Determine the (X, Y) coordinate at the center of the cell enclosing the given text.  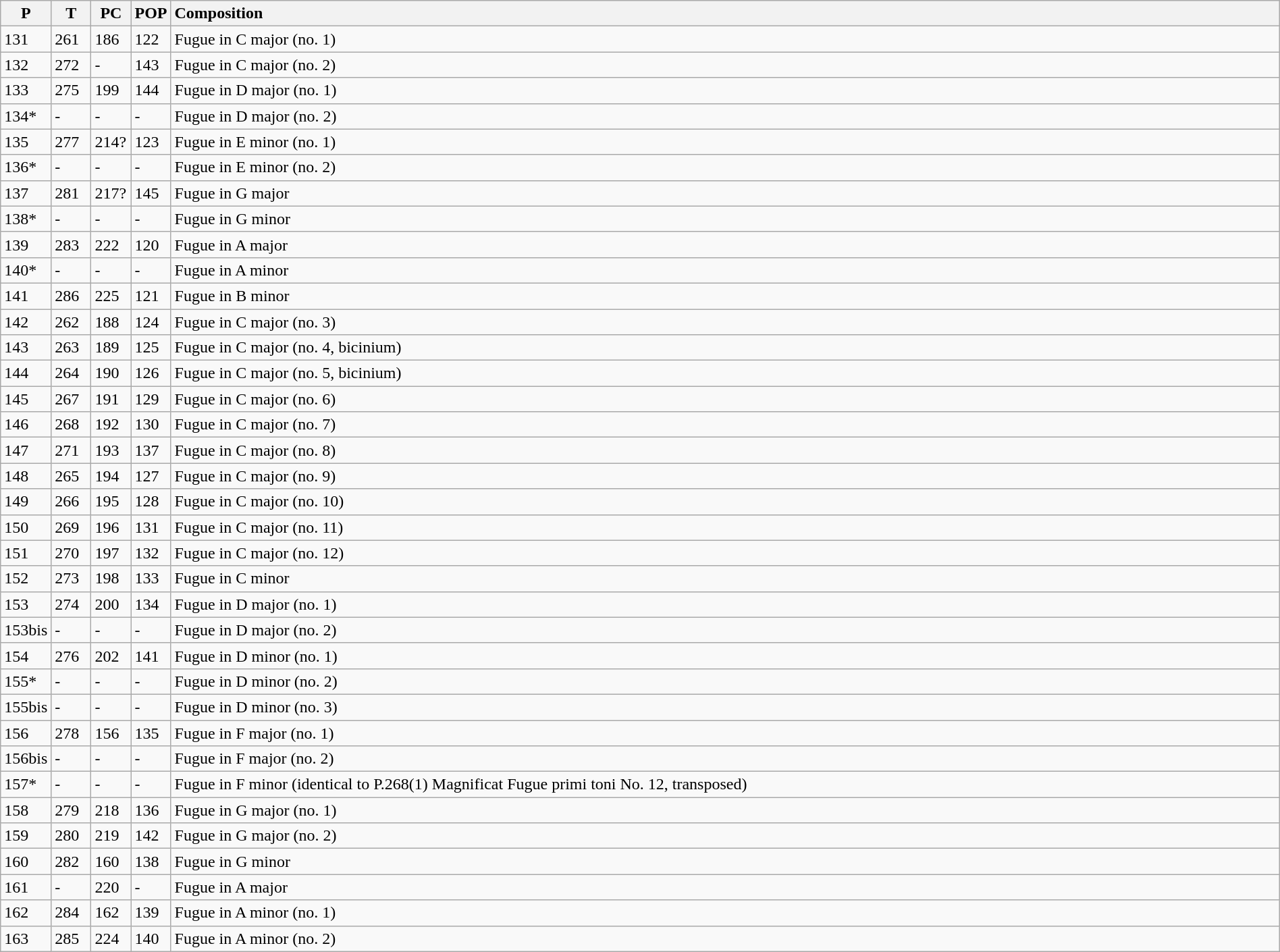
278 (72, 733)
269 (72, 527)
190 (111, 373)
275 (72, 90)
140* (26, 270)
134 (151, 604)
136* (26, 167)
154 (26, 656)
283 (72, 244)
158 (26, 810)
279 (72, 810)
262 (72, 322)
Fugue in C major (no. 5, bicinium) (725, 373)
150 (26, 527)
125 (151, 348)
261 (72, 39)
140 (151, 938)
138* (26, 219)
121 (151, 296)
270 (72, 553)
191 (111, 399)
159 (26, 836)
Fugue in C major (no. 4, bicinium) (725, 348)
188 (111, 322)
122 (151, 39)
280 (72, 836)
222 (111, 244)
P (26, 14)
Fugue in G major (no. 1) (725, 810)
200 (111, 604)
148 (26, 476)
273 (72, 579)
Fugue in C major (no. 6) (725, 399)
Fugue in A minor (no. 1) (725, 913)
123 (151, 142)
120 (151, 244)
134* (26, 116)
153bis (26, 630)
Fugue in C major (no. 8) (725, 450)
268 (72, 425)
217? (111, 193)
286 (72, 296)
163 (26, 938)
147 (26, 450)
267 (72, 399)
282 (72, 862)
Fugue in C major (no. 3) (725, 322)
271 (72, 450)
224 (111, 938)
PC (111, 14)
263 (72, 348)
129 (151, 399)
146 (26, 425)
POP (151, 14)
281 (72, 193)
219 (111, 836)
214? (111, 142)
272 (72, 65)
Fugue in C major (no. 2) (725, 65)
Fugue in F minor (identical to P.268(1) Magnificat Fugue primi toni No. 12, transposed) (725, 785)
Fugue in B minor (725, 296)
277 (72, 142)
220 (111, 887)
Fugue in D minor (no. 1) (725, 656)
Fugue in D minor (no. 3) (725, 707)
153 (26, 604)
189 (111, 348)
Fugue in C minor (725, 579)
156bis (26, 759)
136 (151, 810)
197 (111, 553)
Fugue in E minor (no. 1) (725, 142)
195 (111, 502)
T (72, 14)
127 (151, 476)
Fugue in G major (725, 193)
Fugue in C major (no. 1) (725, 39)
124 (151, 322)
218 (111, 810)
Fugue in A minor (725, 270)
152 (26, 579)
Fugue in A minor (no. 2) (725, 938)
155* (26, 681)
Fugue in F major (no. 2) (725, 759)
284 (72, 913)
Fugue in D minor (no. 2) (725, 681)
193 (111, 450)
202 (111, 656)
Fugue in E minor (no. 2) (725, 167)
194 (111, 476)
149 (26, 502)
126 (151, 373)
130 (151, 425)
192 (111, 425)
276 (72, 656)
196 (111, 527)
199 (111, 90)
Fugue in C major (no. 9) (725, 476)
264 (72, 373)
Fugue in C major (no. 12) (725, 553)
198 (111, 579)
Fugue in F major (no. 1) (725, 733)
157* (26, 785)
128 (151, 502)
Fugue in C major (no. 11) (725, 527)
285 (72, 938)
186 (111, 39)
Fugue in C major (no. 7) (725, 425)
225 (111, 296)
265 (72, 476)
161 (26, 887)
138 (151, 862)
Composition (725, 14)
Fugue in G major (no. 2) (725, 836)
151 (26, 553)
274 (72, 604)
155bis (26, 707)
Fugue in C major (no. 10) (725, 502)
266 (72, 502)
